Return [X, Y] of the center of cell containing provided text 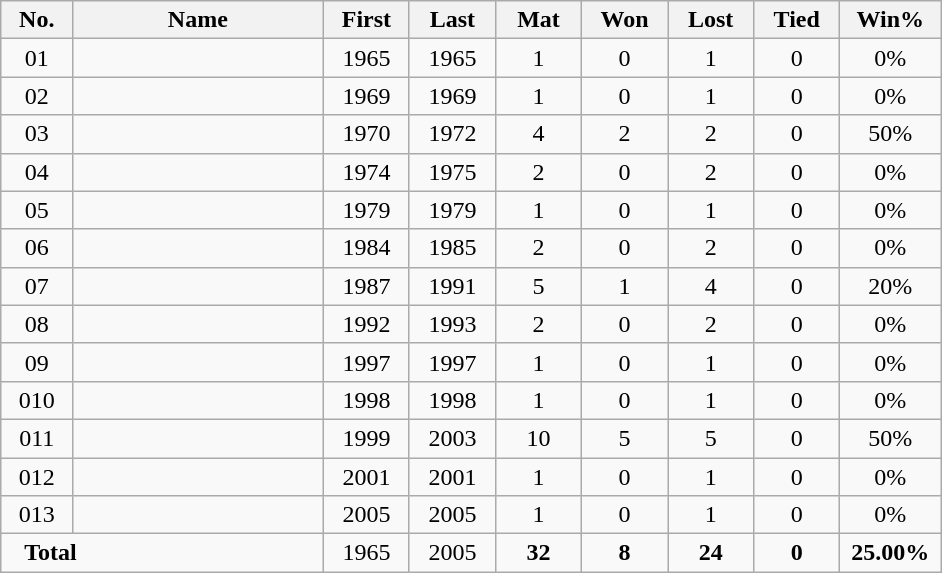
24 [711, 553]
03 [36, 134]
1972 [452, 134]
Last [452, 20]
1974 [366, 172]
Won [625, 20]
10 [538, 438]
1975 [452, 172]
Mat [538, 20]
07 [36, 286]
02 [36, 96]
09 [36, 362]
08 [36, 324]
012 [36, 477]
Lost [711, 20]
1985 [452, 248]
013 [36, 515]
1991 [452, 286]
01 [36, 58]
04 [36, 172]
Win% [890, 20]
1984 [366, 248]
Tied [797, 20]
25.00% [890, 553]
1992 [366, 324]
Name [198, 20]
05 [36, 210]
1999 [366, 438]
First [366, 20]
011 [36, 438]
06 [36, 248]
20% [890, 286]
32 [538, 553]
1993 [452, 324]
8 [625, 553]
2003 [452, 438]
Total [162, 553]
1970 [366, 134]
010 [36, 400]
1987 [366, 286]
No. [36, 20]
